Find where the given text appears and provide that cell's center as [X, Y] coordinate. 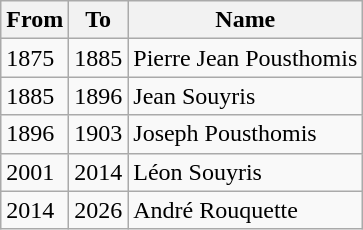
Joseph Pousthomis [246, 134]
Name [246, 20]
Léon Souyris [246, 172]
1875 [35, 58]
1903 [98, 134]
André Rouquette [246, 210]
To [98, 20]
2001 [35, 172]
2026 [98, 210]
Jean Souyris [246, 96]
Pierre Jean Pousthomis [246, 58]
From [35, 20]
